Identify which cell holds the provided text, then report its [X, Y] central coordinate. 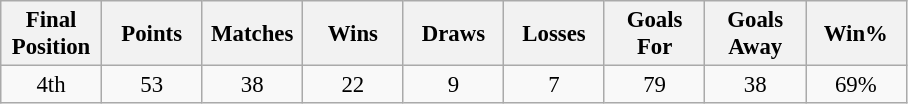
Draws [454, 34]
Wins [354, 34]
Losses [554, 34]
Matches [252, 34]
79 [654, 85]
69% [856, 85]
Goals Away [756, 34]
Final Position [52, 34]
22 [354, 85]
Win% [856, 34]
53 [152, 85]
7 [554, 85]
Goals For [654, 34]
4th [52, 85]
9 [454, 85]
Points [152, 34]
